Detect which cell encompasses the target text, then output its (X, Y) center coordinate. 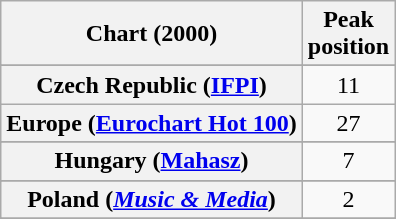
27 (348, 123)
Chart (2000) (152, 34)
2 (348, 199)
11 (348, 85)
7 (348, 161)
Peakposition (348, 34)
Hungary (Mahasz) (152, 161)
Czech Republic (IFPI) (152, 85)
Poland (Music & Media) (152, 199)
Europe (Eurochart Hot 100) (152, 123)
